Output the [X, Y] coordinate of the center of the cell containing the given text.  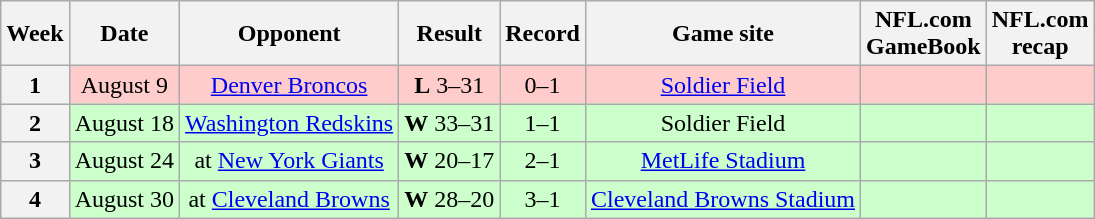
1 [35, 85]
2 [35, 123]
August 18 [124, 123]
2–1 [543, 161]
W 33–31 [450, 123]
Washington Redskins [290, 123]
NFL.comGameBook [924, 34]
Game site [722, 34]
W 20–17 [450, 161]
Opponent [290, 34]
at Cleveland Browns [290, 199]
Denver Broncos [290, 85]
Result [450, 34]
August 30 [124, 199]
4 [35, 199]
August 24 [124, 161]
NFL.comrecap [1040, 34]
August 9 [124, 85]
Week [35, 34]
Record [543, 34]
L 3–31 [450, 85]
0–1 [543, 85]
3–1 [543, 199]
W 28–20 [450, 199]
at New York Giants [290, 161]
3 [35, 161]
Cleveland Browns Stadium [722, 199]
1–1 [543, 123]
Date [124, 34]
MetLife Stadium [722, 161]
